From the cell containing the given text, extract its center point as (X, Y) coordinate. 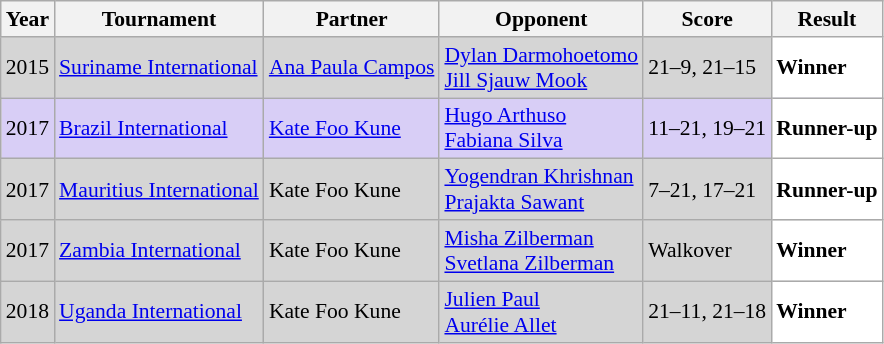
7–21, 17–21 (707, 190)
Walkover (707, 250)
Tournament (159, 19)
21–9, 21–15 (707, 68)
Julien Paul Aurélie Allet (541, 312)
Mauritius International (159, 190)
Hugo Arthuso Fabiana Silva (541, 128)
Opponent (541, 19)
11–21, 19–21 (707, 128)
Misha Zilberman Svetlana Zilberman (541, 250)
Uganda International (159, 312)
Brazil International (159, 128)
21–11, 21–18 (707, 312)
Zambia International (159, 250)
Yogendran Khrishnan Prajakta Sawant (541, 190)
Suriname International (159, 68)
2018 (28, 312)
Result (826, 19)
Score (707, 19)
Partner (352, 19)
Dylan Darmohoetomo Jill Sjauw Mook (541, 68)
Year (28, 19)
Ana Paula Campos (352, 68)
2015 (28, 68)
